Capture the cell that displays the provided text and extract its [x, y] central coordinate. 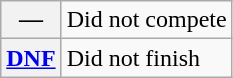
Did not finish [146, 58]
DNF [31, 58]
— [31, 20]
Did not compete [146, 20]
